Search for the cell housing the specified text and yield its (X, Y) center coordinate. 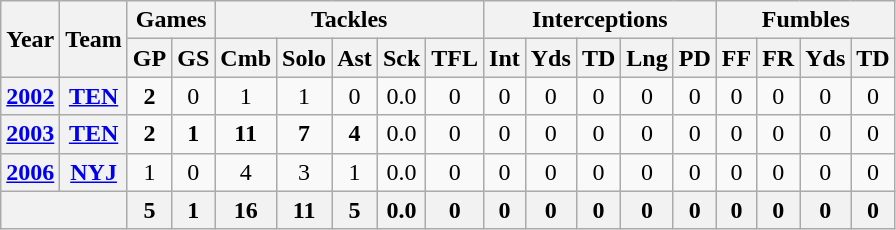
Year (30, 39)
Games (170, 20)
NYJ (94, 172)
Lng (647, 58)
Tackles (350, 20)
Solo (304, 58)
TFL (455, 58)
2002 (30, 96)
FR (778, 58)
2006 (30, 172)
2003 (30, 134)
FF (736, 58)
Interceptions (600, 20)
3 (304, 172)
Cmb (246, 58)
GP (149, 58)
16 (246, 210)
GS (194, 58)
Int (505, 58)
Fumbles (806, 20)
7 (304, 134)
Ast (355, 58)
Sck (401, 58)
Team (94, 39)
PD (694, 58)
